Locate the cell with the specified text and output its [X, Y] center coordinate. 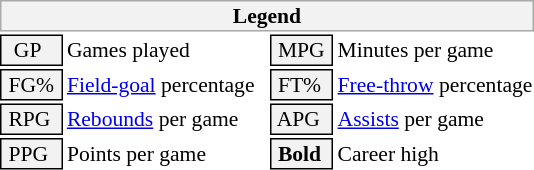
Bold [302, 154]
Career high [435, 154]
APG [302, 120]
MPG [302, 50]
Games played [166, 50]
Free-throw percentage [435, 85]
Minutes per game [435, 50]
RPG [31, 120]
Rebounds per game [166, 120]
Legend [267, 16]
GP [31, 50]
Points per game [166, 154]
Field-goal percentage [166, 85]
FT% [302, 85]
FG% [31, 85]
Assists per game [435, 120]
PPG [31, 154]
